Search for the cell housing the specified text and yield its (X, Y) center coordinate. 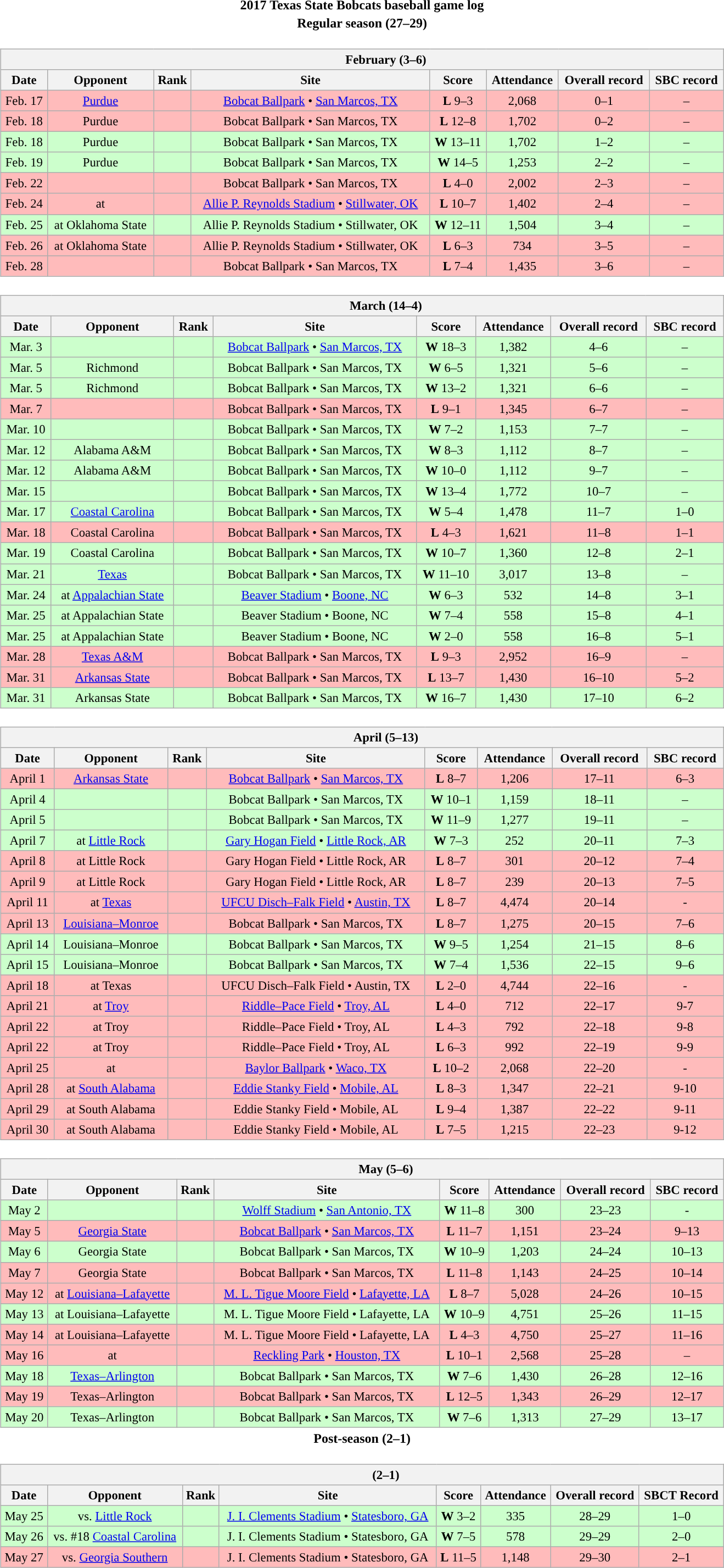
10–13 (687, 1252)
April 5 (27, 820)
April 18 (27, 985)
2,002 (523, 183)
vs. #18 Coastal Carolina (115, 1537)
9-11 (685, 1109)
2,568 (525, 1355)
W 11–8 (464, 1210)
10–7 (598, 492)
L 8–3 (451, 1089)
Mar. 3 (26, 347)
SBCT Record (681, 1496)
2–2 (604, 163)
1,402 (523, 204)
Wolff Stadium • San Antonio, TX (327, 1210)
27–29 (605, 1417)
4,751 (525, 1314)
300 (525, 1210)
1,143 (525, 1273)
25–28 (605, 1355)
9-7 (685, 1006)
2–0 (681, 1537)
22–17 (599, 1006)
23–23 (605, 1210)
May 2 (24, 1210)
2–3 (604, 183)
vs. Georgia Southern (115, 1558)
Feb. 25 (24, 225)
4,474 (515, 902)
9-12 (685, 1130)
12–17 (687, 1397)
April 7 (27, 841)
1,621 (513, 533)
20–12 (599, 861)
L 2–0 (451, 985)
10–15 (687, 1293)
May 18 (24, 1376)
1,347 (515, 1089)
18–11 (599, 799)
W 7–5 (458, 1537)
L 10–1 (464, 1355)
W 6–3 (446, 595)
1,206 (515, 779)
May 19 (24, 1397)
6–3 (685, 779)
Feb. 24 (24, 204)
L 7–5 (451, 1130)
Feb. 19 (24, 163)
April 15 (27, 964)
Feb. 17 (24, 101)
1,360 (513, 553)
W 8–3 (446, 450)
22–23 (599, 1130)
0–1 (604, 101)
26–28 (605, 1376)
1,254 (515, 944)
L 7–4 (458, 266)
1,313 (525, 1417)
2,952 (513, 656)
W 13–4 (446, 492)
20–13 (599, 882)
1,215 (515, 1130)
L 12–8 (458, 121)
Feb. 26 (24, 245)
1,387 (515, 1109)
22–21 (599, 1089)
3,017 (513, 574)
0–2 (604, 121)
1,153 (513, 429)
29–29 (595, 1537)
May 7 (24, 1273)
1,435 (523, 266)
May 13 (24, 1314)
Mar. 28 (26, 656)
W 18–3 (446, 347)
1,253 (523, 163)
20–11 (599, 841)
Reckling Park • Houston, TX (327, 1355)
24–26 (605, 1293)
Mar. 7 (26, 409)
12–8 (598, 553)
April 13 (27, 923)
March (14–4) (362, 305)
335 (515, 1516)
W 9–5 (451, 944)
9-9 (685, 1047)
April 25 (27, 1068)
21–15 (599, 944)
1,148 (515, 1558)
22–18 (599, 1026)
301 (515, 861)
April 8 (27, 861)
May 6 (24, 1252)
1,275 (515, 923)
L 10–7 (458, 204)
Feb. 22 (24, 183)
8–6 (685, 944)
1,772 (513, 492)
14–8 (598, 595)
2–4 (604, 204)
712 (515, 1006)
11–15 (687, 1314)
6–2 (685, 698)
13–17 (687, 1417)
16–10 (598, 677)
Mar. 21 (26, 574)
9–13 (687, 1231)
7–6 (685, 923)
W 11–10 (446, 574)
L 11–7 (464, 1231)
532 (513, 595)
4–1 (685, 615)
239 (515, 882)
3–1 (685, 595)
22–19 (599, 1047)
May 25 (24, 1516)
April 9 (27, 882)
April (5–13) (362, 738)
L 11–8 (464, 1273)
W 5–4 (446, 512)
16–8 (598, 636)
5–2 (685, 677)
17–11 (599, 779)
734 (523, 245)
L 13–7 (446, 677)
W 7–2 (446, 429)
578 (515, 1537)
May 5 (24, 1231)
vs. Little Rock (115, 1516)
22–15 (599, 964)
May 12 (24, 1293)
12–16 (687, 1376)
W 14–5 (458, 163)
Mar. 18 (26, 533)
792 (515, 1026)
1,159 (515, 799)
May 27 (24, 1558)
1,203 (525, 1252)
28–29 (595, 1516)
11–7 (598, 512)
4–6 (598, 347)
W 11–9 (451, 820)
26–29 (605, 1397)
992 (515, 1047)
6–6 (598, 388)
Baylor Ballpark • Waco, TX (316, 1068)
April 21 (27, 1006)
25–26 (605, 1314)
5,028 (525, 1293)
5–6 (598, 367)
W 12–11 (458, 225)
22–16 (599, 985)
1,343 (525, 1397)
24–24 (605, 1252)
W 10–7 (446, 553)
W 10–1 (451, 799)
W 13–2 (446, 388)
W 3–2 (458, 1516)
252 (515, 841)
L 9–1 (446, 409)
Feb. 28 (24, 266)
6–7 (598, 409)
(2–1) (362, 1475)
20–15 (599, 923)
7–5 (685, 882)
Mar. 10 (26, 429)
1,536 (515, 964)
W 2–0 (446, 636)
W 13–11 (458, 142)
W 6–5 (446, 367)
Mar. 15 (26, 492)
4,750 (525, 1335)
L 11–5 (458, 1558)
3–4 (604, 225)
April 28 (27, 1089)
W 16–7 (446, 698)
Mar. 17 (26, 512)
1,382 (513, 347)
4,744 (515, 985)
W 10–0 (446, 471)
7–4 (685, 861)
May 26 (24, 1537)
May (5–6) (362, 1169)
L 9–4 (451, 1109)
24–25 (605, 1273)
29–30 (595, 1558)
May 20 (24, 1417)
W 7–3 (451, 841)
Mar. 24 (26, 595)
1,345 (513, 409)
20–14 (599, 902)
13–8 (598, 574)
16–9 (598, 656)
15–8 (598, 615)
1,504 (523, 225)
19–11 (599, 820)
11–8 (598, 533)
23–24 (605, 1231)
9–7 (598, 471)
25–27 (605, 1335)
1,151 (525, 1231)
L 10–2 (451, 1068)
Texas (112, 574)
April 1 (27, 779)
11–16 (687, 1335)
22–22 (599, 1109)
1,478 (513, 512)
April 14 (27, 944)
1–1 (685, 533)
9-10 (685, 1089)
8–7 (598, 450)
February (3–6) (362, 59)
7–3 (685, 841)
3–6 (604, 266)
April 11 (27, 902)
7–7 (598, 429)
22–20 (599, 1068)
1,277 (515, 820)
May 14 (24, 1335)
May 16 (24, 1355)
Mar. 19 (26, 553)
April 30 (27, 1130)
3–5 (604, 245)
L 12–5 (464, 1397)
17–10 (598, 698)
April 29 (27, 1109)
Texas A&M (112, 656)
April 4 (27, 799)
1–2 (604, 142)
5–1 (685, 636)
9–6 (685, 964)
10–14 (687, 1273)
9-8 (685, 1026)
